Pinpoint the cell where the given text exists, returning its [x, y] midpoint coordinate. 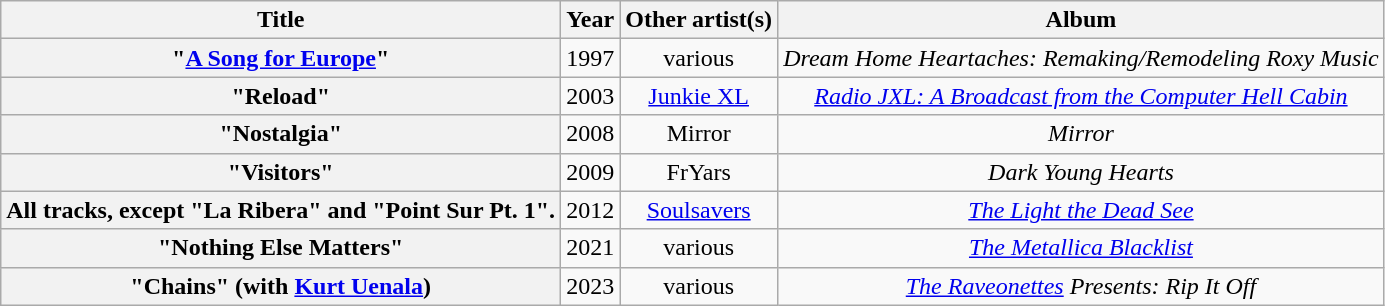
Title [281, 20]
"A Song for Europe" [281, 58]
Dream Home Heartaches: Remaking/Remodeling Roxy Music [1082, 58]
2008 [590, 134]
Radio JXL: A Broadcast from the Computer Hell Cabin [1082, 96]
"Visitors" [281, 172]
2009 [590, 172]
The Light the Dead See [1082, 210]
The Raveonettes Presents: Rip It Off [1082, 286]
FrYars [699, 172]
2023 [590, 286]
Year [590, 20]
Other artist(s) [699, 20]
Album [1082, 20]
Junkie XL [699, 96]
2003 [590, 96]
"Reload" [281, 96]
2021 [590, 248]
"Chains" (with Kurt Uenala) [281, 286]
1997 [590, 58]
2012 [590, 210]
Soulsavers [699, 210]
Dark Young Hearts [1082, 172]
All tracks, except "La Ribera" and "Point Sur Pt. 1". [281, 210]
"Nothing Else Matters" [281, 248]
The Metallica Blacklist [1082, 248]
"Nostalgia" [281, 134]
